Return (X, Y) of the center of cell containing provided text 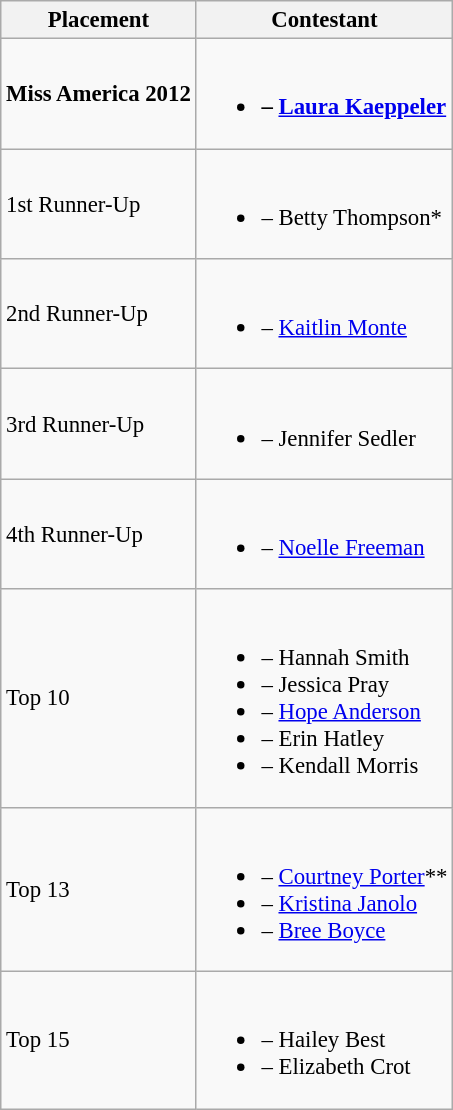
Top 10 (98, 698)
– Laura Kaeppeler (324, 94)
Top 15 (98, 1040)
4th Runner-Up (98, 534)
Miss America 2012 (98, 94)
1st Runner-Up (98, 204)
Top 13 (98, 889)
– Hailey Best – Elizabeth Crot (324, 1040)
Contestant (324, 20)
– Noelle Freeman (324, 534)
– Courtney Porter** – Kristina Janolo – Bree Boyce (324, 889)
2nd Runner-Up (98, 314)
Placement (98, 20)
3rd Runner-Up (98, 424)
– Hannah Smith – Jessica Pray – Hope Anderson – Erin Hatley – Kendall Morris (324, 698)
– Jennifer Sedler (324, 424)
– Betty Thompson* (324, 204)
– Kaitlin Monte (324, 314)
